Identify which cell holds the provided text, then report its (X, Y) central coordinate. 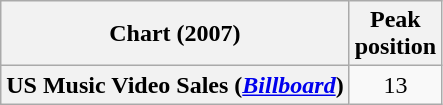
Chart (2007) (175, 34)
13 (395, 85)
US Music Video Sales (Billboard) (175, 85)
Peak position (395, 34)
